Find where the given text appears and provide that cell's center as (X, Y) coordinate. 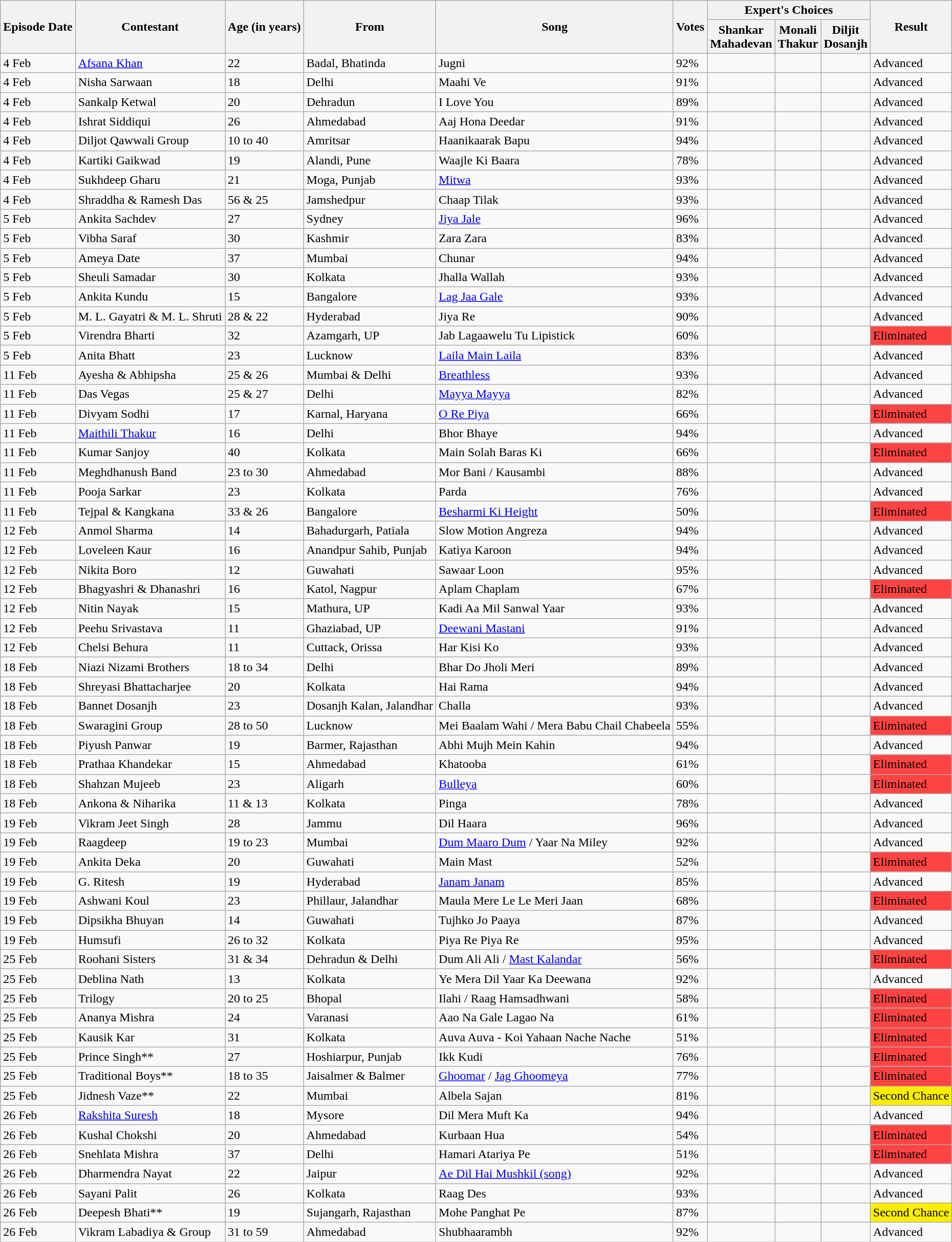
Votes (690, 27)
31 to 59 (265, 1232)
Slow Motion Angreza (555, 530)
O Re Piya (555, 414)
Niazi Nizami Brothers (150, 667)
Dil Mera Muft Ka (555, 1115)
Moga, Punjab (370, 180)
31 & 34 (265, 959)
Dum Maaro Dum / Yaar Na Miley (555, 842)
Cuttack, Orissa (370, 648)
Jiya Re (555, 316)
18 to 35 (265, 1076)
Ankita Kundu (150, 297)
33 & 26 (265, 511)
Maula Mere Le Le Meri Jaan (555, 901)
Azamgarh, UP (370, 336)
Mumbai & Delhi (370, 375)
25 & 27 (265, 394)
Kadi Aa Mil Sanwal Yaar (555, 609)
Raag Des (555, 1193)
Mathura, UP (370, 609)
Janam Janam (555, 881)
Ameya Date (150, 258)
Auva Auva - Koi Yahaan Nache Nache (555, 1037)
25 & 26 (265, 375)
MonaliThakur (798, 37)
Ankita Deka (150, 862)
Trilogy (150, 998)
Jamshedpur (370, 199)
Humsufi (150, 940)
Ankita Sachdev (150, 219)
Roohani Sisters (150, 959)
56% (690, 959)
Bulleya (555, 784)
Sujangarh, Rajasthan (370, 1213)
Laila Main Laila (555, 355)
Jiya Jale (555, 219)
From (370, 27)
Sydney (370, 219)
Tujhko Jo Paaya (555, 920)
31 (265, 1037)
Ghoomar / Jag Ghoomeya (555, 1076)
Albela Sajan (555, 1096)
28 (265, 823)
Rakshita Suresh (150, 1115)
58% (690, 998)
Kashmir (370, 238)
Kausik Kar (150, 1037)
10 to 40 (265, 141)
56 & 25 (265, 199)
Jammu (370, 823)
Deepesh Bhati** (150, 1213)
88% (690, 472)
Zara Zara (555, 238)
Main Solah Baras Ki (555, 453)
Jugni (555, 63)
Ilahi / Raag Hamsadhwani (555, 998)
Meghdhanush Band (150, 472)
Bhor Bhaye (555, 433)
Ae Dil Hai Mushkil (song) (555, 1173)
Kushal Chokshi (150, 1134)
Karnal, Haryana (370, 414)
Traditional Boys** (150, 1076)
Maahi Ve (555, 82)
Maithili Thakur (150, 433)
Dharmendra Nayat (150, 1173)
DiljitDosanjh (846, 37)
Mei Baalam Wahi / Mera Babu Chail Chabeela (555, 725)
12 (265, 570)
Barmer, Rajasthan (370, 745)
21 (265, 180)
Aaj Hona Deedar (555, 121)
90% (690, 316)
Chelsi Behura (150, 648)
Song (555, 27)
Contestant (150, 27)
28 to 50 (265, 725)
Hoshiarpur, Punjab (370, 1057)
Katol, Nagpur (370, 589)
Vikram Labadiya & Group (150, 1232)
Jhalla Wallah (555, 277)
M. L. Gayatri & M. L. Shruti (150, 316)
Aligarh (370, 784)
Nitin Nayak (150, 609)
Jidnesh Vaze** (150, 1096)
Anandpur Sahib, Punjab (370, 550)
18 to 34 (265, 667)
Sankalp Ketwal (150, 102)
77% (690, 1076)
Mohe Panghat Pe (555, 1213)
Jaipur (370, 1173)
Besharmi Ki Height (555, 511)
Khatooba (555, 764)
Mayya Mayya (555, 394)
Anita Bhatt (150, 355)
Hai Rama (555, 687)
19 to 23 (265, 842)
Pinga (555, 803)
Ghaziabad, UP (370, 628)
Ayesha & Abhipsha (150, 375)
Nikita Boro (150, 570)
Anmol Sharma (150, 530)
Kartiki Gaikwad (150, 160)
Mitwa (555, 180)
Main Mast (555, 862)
Chaap Tilak (555, 199)
Aplam Chaplam (555, 589)
Sayani Palit (150, 1193)
Prince Singh** (150, 1057)
Age (in years) (265, 27)
Alandi, Pune (370, 160)
G. Ritesh (150, 881)
Varanasi (370, 1018)
Ananya Mishra (150, 1018)
Nisha Sarwaan (150, 82)
82% (690, 394)
54% (690, 1134)
Vibha Saraf (150, 238)
Dosanjh Kalan, Jalandhar (370, 706)
Shahzan Mujeeb (150, 784)
Dehradun (370, 102)
Hamari Atariya Pe (555, 1154)
Pooja Sarkar (150, 491)
Dum Ali Ali / Mast Kalandar (555, 959)
13 (265, 979)
Deblina Nath (150, 979)
55% (690, 725)
Parda (555, 491)
Virendra Bharti (150, 336)
Sawaar Loon (555, 570)
Ye Mera Dil Yaar Ka Deewana (555, 979)
Shreyasi Bhattacharjee (150, 687)
20 to 25 (265, 998)
11 & 13 (265, 803)
Piyush Panwar (150, 745)
Expert's Choices (789, 10)
Ikk Kudi (555, 1057)
23 to 30 (265, 472)
17 (265, 414)
Shubhaarambh (555, 1232)
Kumar Sanjoy (150, 453)
Haanikaarak Bapu (555, 141)
Sheuli Samadar (150, 277)
Ishrat Siddiqui (150, 121)
Abhi Mujh Mein Kahin (555, 745)
Deewani Mastani (555, 628)
Snehlata Mishra (150, 1154)
Raagdeep (150, 842)
Dil Haara (555, 823)
Swaragini Group (150, 725)
Diljot Qawwali Group (150, 141)
Piya Re Piya Re (555, 940)
85% (690, 881)
26 to 32 (265, 940)
Prathaa Khandekar (150, 764)
Loveleen Kaur (150, 550)
Bahadurgarh, Patiala (370, 530)
Jab Lagaawelu Tu Lipistick (555, 336)
Dehradun & Delhi (370, 959)
Breathless (555, 375)
Afsana Khan (150, 63)
Lag Jaa Gale (555, 297)
Bhagyashri & Dhanashri (150, 589)
Kurbaan Hua (555, 1134)
Bannet Dosanjh (150, 706)
Challa (555, 706)
Dipsikha Bhuyan (150, 920)
28 & 22 (265, 316)
Divyam Sodhi (150, 414)
Bhar Do Jholi Meri (555, 667)
Katiya Karoon (555, 550)
Chunar (555, 258)
Ashwani Koul (150, 901)
Waajle Ki Baara (555, 160)
68% (690, 901)
Phillaur, Jalandhar (370, 901)
Vikram Jeet Singh (150, 823)
Badal, Bhatinda (370, 63)
Aao Na Gale Lagao Na (555, 1018)
Peehu Srivastava (150, 628)
Sukhdeep Gharu (150, 180)
Ankona & Niharika (150, 803)
Tejpal & Kangkana (150, 511)
ShankarMahadevan (741, 37)
Result (911, 27)
32 (265, 336)
24 (265, 1018)
Amritsar (370, 141)
Bhopal (370, 998)
Mysore (370, 1115)
40 (265, 453)
Episode Date (38, 27)
50% (690, 511)
67% (690, 589)
52% (690, 862)
81% (690, 1096)
Jaisalmer & Balmer (370, 1076)
Das Vegas (150, 394)
Mor Bani / Kausambi (555, 472)
I Love You (555, 102)
Har Kisi Ko (555, 648)
Shraddha & Ramesh Das (150, 199)
